Pinpoint the cell where the given text exists, returning its (X, Y) midpoint coordinate. 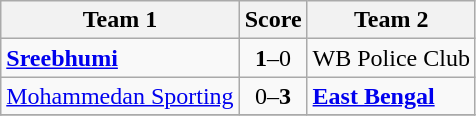
0–3 (273, 96)
Mohammedan Sporting (120, 96)
WB Police Club (391, 58)
1–0 (273, 58)
Score (273, 20)
Team 1 (120, 20)
Sreebhumi (120, 58)
Team 2 (391, 20)
East Bengal (391, 96)
